Capture the cell that displays the provided text and extract its [x, y] central coordinate. 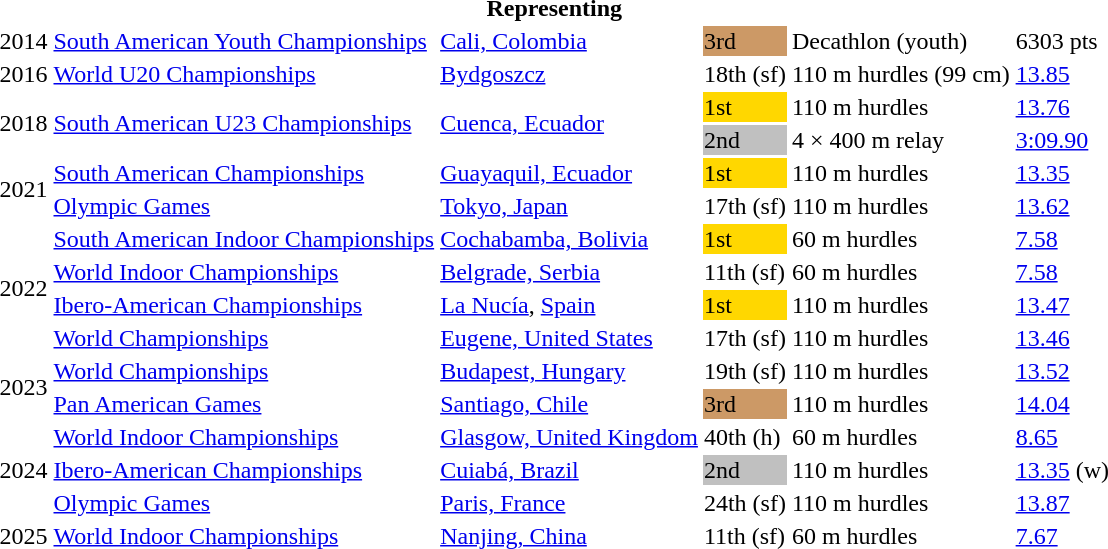
Belgrade, Serbia [570, 272]
Eugene, United States [570, 338]
South American Championships [244, 173]
Bydgoszcz [570, 74]
Cochabamba, Bolivia [570, 239]
11th (sf) [744, 272]
Pan American Games [244, 404]
Cali, Colombia [570, 41]
Budapest, Hungary [570, 371]
24th (sf) [744, 503]
4 × 400 m relay [900, 140]
Paris, France [570, 503]
Cuiabá, Brazil [570, 470]
Guayaquil, Ecuador [570, 173]
La Nucía, Spain [570, 305]
18th (sf) [744, 74]
South American Indoor Championships [244, 239]
110 m hurdles (99 cm) [900, 74]
Santiago, Chile [570, 404]
Tokyo, Japan [570, 206]
Glasgow, United Kingdom [570, 437]
19th (sf) [744, 371]
Cuenca, Ecuador [570, 124]
South American U23 Championships [244, 124]
World U20 Championships [244, 74]
40th (h) [744, 437]
Decathlon (youth) [900, 41]
South American Youth Championships [244, 41]
